Locate the cell with the specified text and output its (x, y) center coordinate. 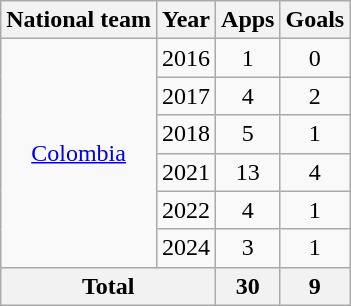
Year (186, 20)
Colombia (79, 153)
Total (108, 286)
2021 (186, 172)
2018 (186, 134)
0 (315, 58)
13 (248, 172)
2 (315, 96)
9 (315, 286)
2017 (186, 96)
National team (79, 20)
Goals (315, 20)
2016 (186, 58)
5 (248, 134)
2022 (186, 210)
Apps (248, 20)
30 (248, 286)
3 (248, 248)
2024 (186, 248)
